Find where the given text appears and provide that cell's center as [x, y] coordinate. 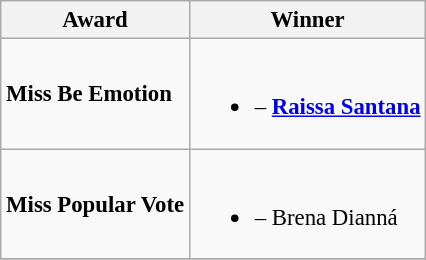
Winner [307, 20]
– Raissa Santana [307, 94]
Miss Be Emotion [96, 94]
Award [96, 20]
– Brena Dianná [307, 204]
Miss Popular Vote [96, 204]
